Return [x, y] of the center of cell containing provided text 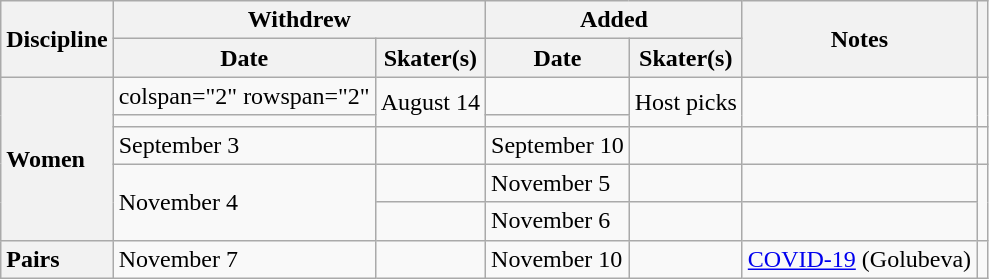
COVID-19 (Golubeva) [859, 259]
September 10 [558, 145]
November 6 [558, 221]
August 14 [430, 102]
Withdrew [299, 20]
colspan="2" rowspan="2" [244, 96]
Added [614, 20]
Pairs [57, 259]
September 3 [244, 145]
Discipline [57, 39]
Notes [859, 39]
November 4 [244, 202]
Host picks [686, 102]
Women [57, 158]
November 10 [558, 259]
November 5 [558, 183]
November 7 [244, 259]
